Locate the cell with the specified text and output its [X, Y] center coordinate. 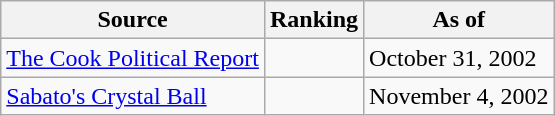
As of [459, 20]
October 31, 2002 [459, 58]
Source [133, 20]
The Cook Political Report [133, 58]
Sabato's Crystal Ball [133, 96]
Ranking [314, 20]
November 4, 2002 [459, 96]
